Return the (x, y) coordinate for the center point of the cell that contains the specified text.  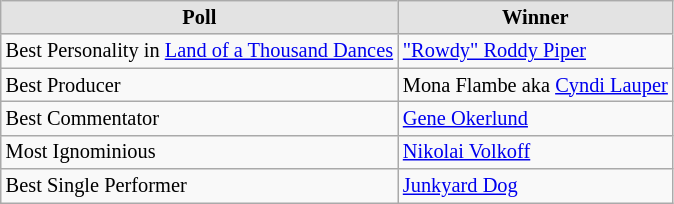
Gene Okerlund (536, 118)
Best Personality in Land of a Thousand Dances (200, 51)
Junkyard Dog (536, 186)
Best Single Performer (200, 186)
Nikolai Volkoff (536, 152)
Best Commentator (200, 118)
"Rowdy" Roddy Piper (536, 51)
Winner (536, 17)
Poll (200, 17)
Most Ignominious (200, 152)
Best Producer (200, 85)
Mona Flambe aka Cyndi Lauper (536, 85)
